For the text-containing cell, return its midpoint in [X, Y] coordinate format. 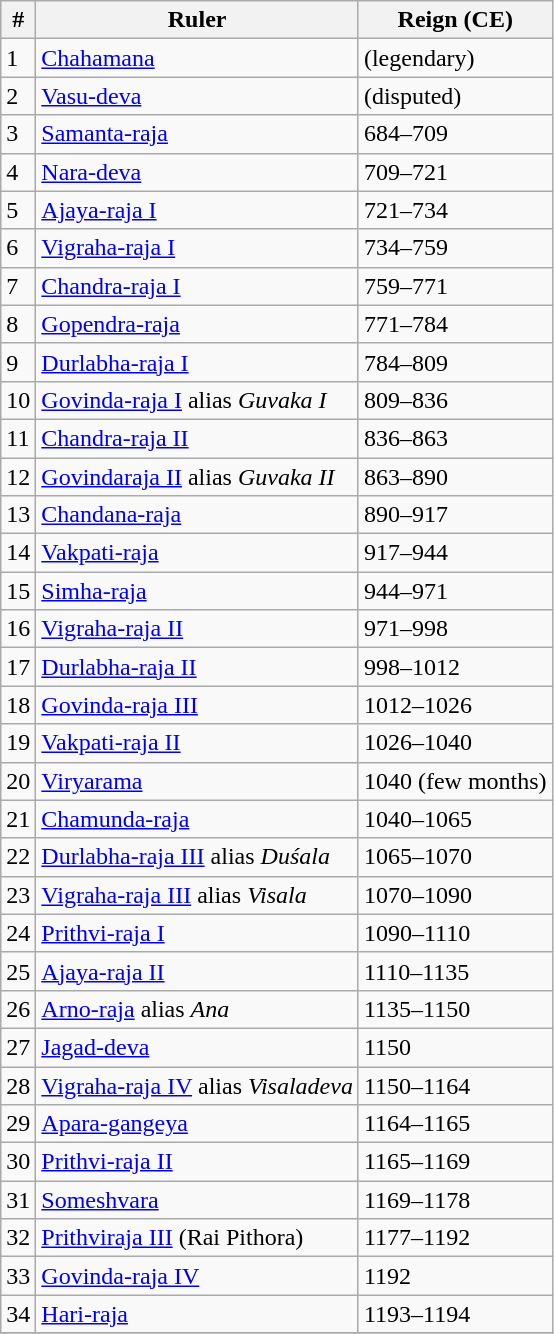
4 [18, 172]
33 [18, 1276]
12 [18, 477]
Vasu-deva [198, 96]
890–917 [455, 515]
15 [18, 591]
Durlabha-raja I [198, 362]
1165–1169 [455, 1162]
Vigraha-raja III alias Visala [198, 895]
(disputed) [455, 96]
759–771 [455, 286]
1177–1192 [455, 1238]
Durlabha-raja III alias Duśala [198, 857]
1192 [455, 1276]
Chamunda-raja [198, 819]
Govinda-raja I alias Guvaka I [198, 400]
Govinda-raja III [198, 705]
1135–1150 [455, 1009]
2 [18, 96]
14 [18, 553]
3 [18, 134]
Vakpati-raja [198, 553]
Vigraha-raja I [198, 248]
1090–1110 [455, 933]
(legendary) [455, 58]
Chandana-raja [198, 515]
Someshvara [198, 1200]
Jagad-deva [198, 1047]
23 [18, 895]
917–944 [455, 553]
Arno-raja alias Ana [198, 1009]
28 [18, 1085]
32 [18, 1238]
34 [18, 1314]
# [18, 20]
1110–1135 [455, 971]
1164–1165 [455, 1124]
Chandra-raja II [198, 438]
836–863 [455, 438]
971–998 [455, 629]
684–709 [455, 134]
Viryarama [198, 781]
10 [18, 400]
1040–1065 [455, 819]
16 [18, 629]
944–971 [455, 591]
Durlabha-raja II [198, 667]
29 [18, 1124]
13 [18, 515]
709–721 [455, 172]
Prithviraja III (Rai Pithora) [198, 1238]
784–809 [455, 362]
1 [18, 58]
Apara-gangeya [198, 1124]
1065–1070 [455, 857]
1070–1090 [455, 895]
1150 [455, 1047]
11 [18, 438]
25 [18, 971]
24 [18, 933]
Nara-deva [198, 172]
809–836 [455, 400]
1169–1178 [455, 1200]
771–784 [455, 324]
6 [18, 248]
27 [18, 1047]
Ajaya-raja I [198, 210]
26 [18, 1009]
998–1012 [455, 667]
19 [18, 743]
30 [18, 1162]
Reign (CE) [455, 20]
Hari-raja [198, 1314]
Govinda-raja IV [198, 1276]
22 [18, 857]
734–759 [455, 248]
1026–1040 [455, 743]
20 [18, 781]
9 [18, 362]
1150–1164 [455, 1085]
18 [18, 705]
Gopendra-raja [198, 324]
Vigraha-raja II [198, 629]
Ajaya-raja II [198, 971]
Chahamana [198, 58]
Govindaraja II alias Guvaka II [198, 477]
17 [18, 667]
1193–1194 [455, 1314]
Simha-raja [198, 591]
Ruler [198, 20]
1040 (few months) [455, 781]
8 [18, 324]
Chandra-raja I [198, 286]
5 [18, 210]
7 [18, 286]
21 [18, 819]
Samanta-raja [198, 134]
Vakpati-raja II [198, 743]
1012–1026 [455, 705]
863–890 [455, 477]
721–734 [455, 210]
31 [18, 1200]
Vigraha-raja IV alias Visaladeva [198, 1085]
Prithvi-raja II [198, 1162]
Prithvi-raja I [198, 933]
